Detect which cell encompasses the target text, then output its [x, y] center coordinate. 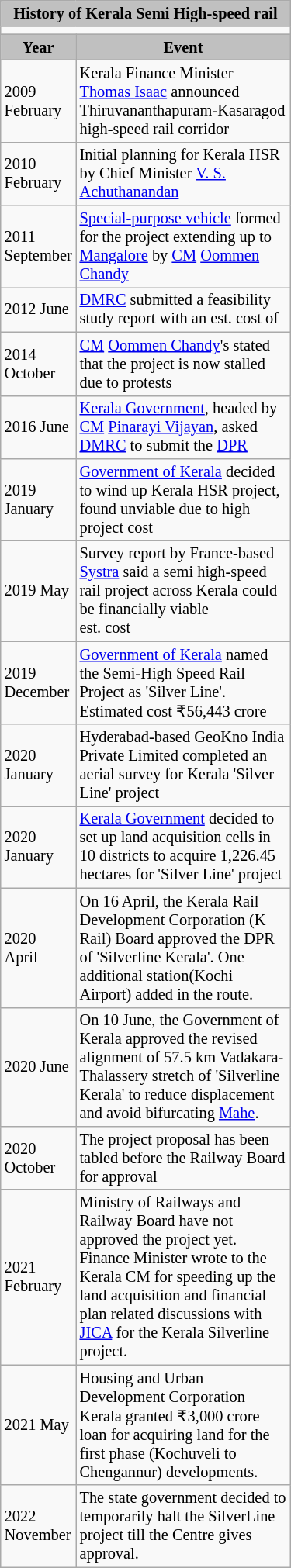
2010 February [39, 174]
2019 December [39, 682]
Survey report by France-based Systra said a semi high-speed rail project across Kerala could be financially viableest. cost [183, 591]
The project proposal has been tabled before the Railway Board for approval [183, 1159]
2022 November [39, 1526]
2020 April [39, 948]
2020 October [39, 1159]
Hyderabad-based GeoKno India Private Limited completed an aerial survey for Kerala 'Silver Line' project [183, 765]
2020 June [39, 1067]
Kerala Government, headed by CM Pinarayi Vijayan, asked DMRC to submit the DPR [183, 427]
DMRC submitted a feasibility study report with an est. cost of [183, 310]
2021 February [39, 1277]
2009 February [39, 102]
2021 May [39, 1425]
Government of Kerala named the Semi-High Speed Rail Project as 'Silver Line'. Estimated cost ₹56,443 crore [183, 682]
2011 September [39, 247]
2016 June [39, 427]
History of Kerala Semi High-speed rail [146, 14]
Kerala Government decided to set up land acquisition cells in 10 districts to acquire 1,226.45 hectares for 'Silver Line' project [183, 848]
Government of Kerala decided to wind up Kerala HSR project, found unviable due to high project cost [183, 500]
Kerala Finance Minister Thomas Isaac announced Thiruvananthapuram-Kasaragod high-speed rail corridor [183, 102]
CM Oommen Chandy's stated that the project is now stalled due to protests [183, 364]
2014 October [39, 364]
2012 June [39, 310]
2019 January [39, 500]
Year [39, 47]
2019 May [39, 591]
Special-purpose vehicle formed for the project extending up to Mangalore by CM Oommen Chandy [183, 247]
Initial planning for Kerala HSR by Chief Minister V. S. Achuthanandan [183, 174]
Event [183, 47]
The state government decided to temporarily halt the SilverLine project till the Centre gives approval. [183, 1526]
